Determine the (x, y) coordinate at the center of the cell enclosing the given text.  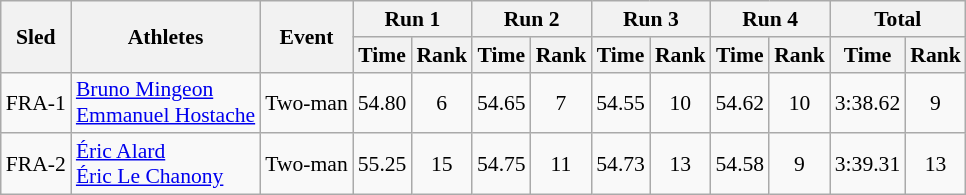
Run 2 (532, 19)
Run 1 (412, 19)
FRA-2 (36, 164)
Sled (36, 36)
Event (306, 36)
54.55 (620, 102)
Run 3 (650, 19)
11 (562, 164)
3:38.62 (868, 102)
7 (562, 102)
Total (898, 19)
54.65 (502, 102)
54.58 (740, 164)
6 (442, 102)
54.75 (502, 164)
3:39.31 (868, 164)
Run 4 (770, 19)
FRA-1 (36, 102)
54.80 (382, 102)
54.73 (620, 164)
55.25 (382, 164)
Éric AlardÉric Le Chanony (166, 164)
Athletes (166, 36)
Bruno MingeonEmmanuel Hostache (166, 102)
15 (442, 164)
54.62 (740, 102)
